Find where the given text appears and provide that cell's center as (x, y) coordinate. 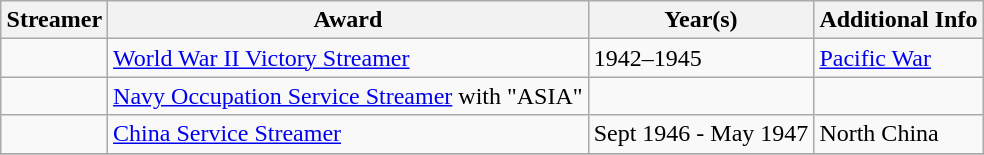
1942–1945 (701, 58)
North China (898, 134)
Sept 1946 - May 1947 (701, 134)
Additional Info (898, 20)
World War II Victory Streamer (348, 58)
Navy Occupation Service Streamer with "ASIA" (348, 96)
China Service Streamer (348, 134)
Award (348, 20)
Streamer (54, 20)
Year(s) (701, 20)
Pacific War (898, 58)
